Detect which cell encompasses the target text, then output its (x, y) center coordinate. 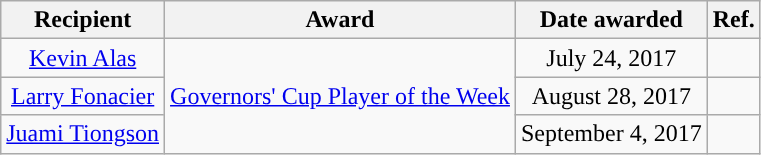
Ref. (734, 20)
July 24, 2017 (611, 58)
September 4, 2017 (611, 134)
Award (340, 20)
August 28, 2017 (611, 96)
Juami Tiongson (83, 134)
Larry Fonacier (83, 96)
Governors' Cup Player of the Week (340, 96)
Kevin Alas (83, 58)
Recipient (83, 20)
Date awarded (611, 20)
